Pinpoint the cell where the given text exists, returning its (x, y) midpoint coordinate. 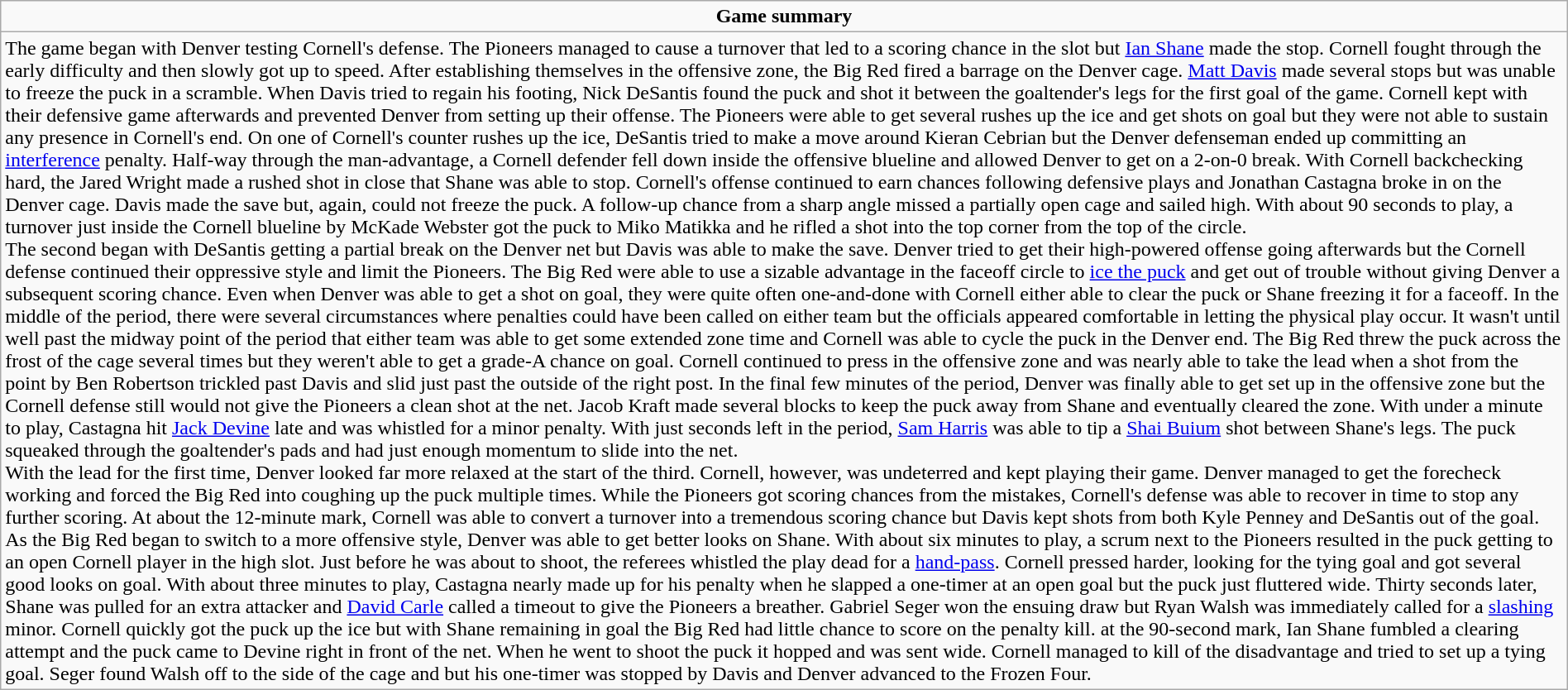
Game summary (784, 17)
